Output the (X, Y) coordinate of the center of the cell containing the given text.  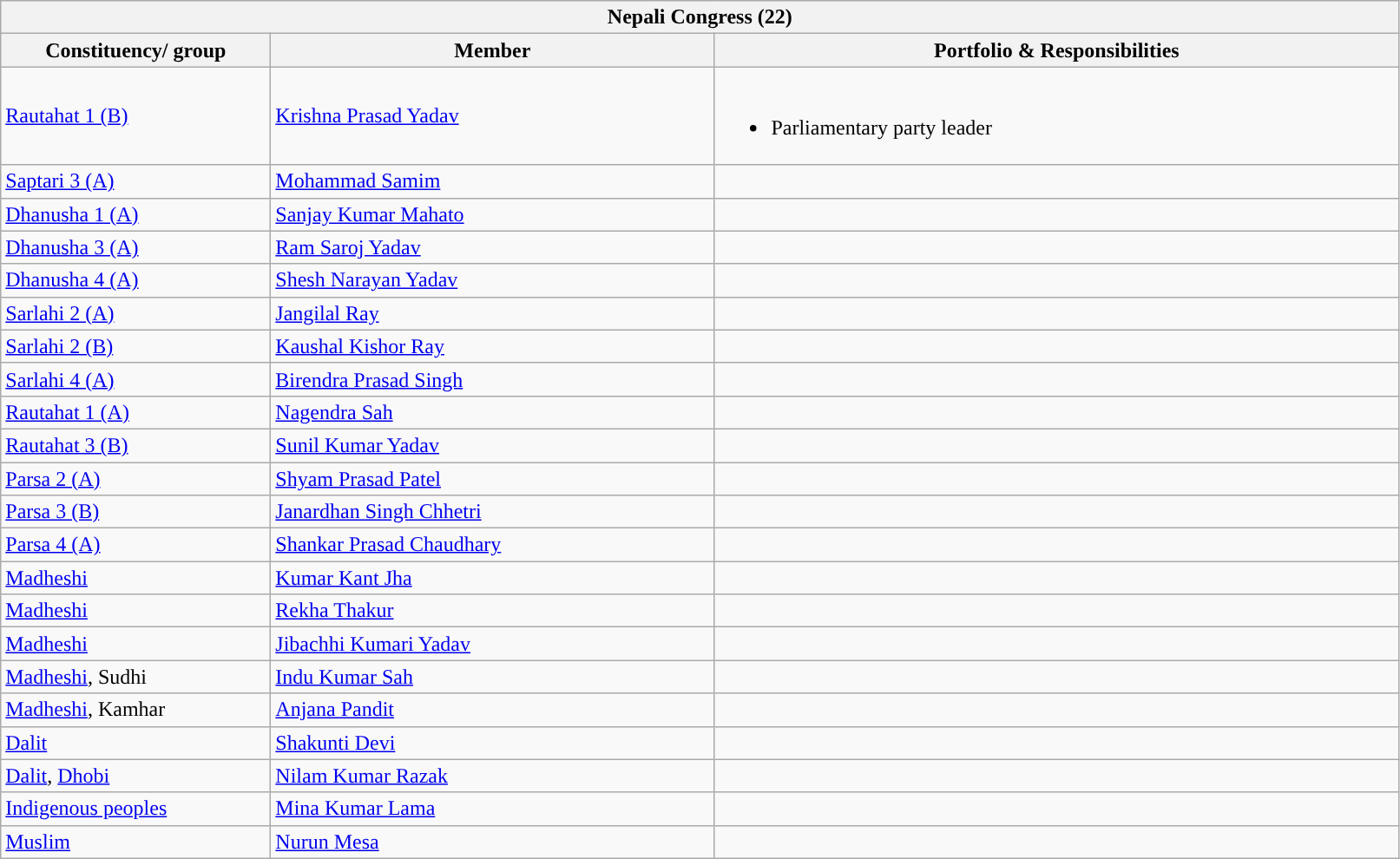
Parsa 3 (B) (135, 512)
Rautahat 3 (B) (135, 445)
Krishna Prasad Yadav (493, 116)
Indu Kumar Sah (493, 677)
Saptari 3 (A) (135, 181)
Anjana Pandit (493, 710)
Rekha Thakur (493, 611)
Janardhan Singh Chhetri (493, 512)
Jangilal Ray (493, 313)
Nagendra Sah (493, 412)
Sarlahi 2 (B) (135, 346)
Shankar Prasad Chaudhary (493, 545)
Parsa 2 (A) (135, 478)
Member (493, 50)
Sarlahi 4 (A) (135, 379)
Mohammad Samim (493, 181)
Jibachhi Kumari Yadav (493, 644)
Kaushal Kishor Ray (493, 346)
Indigenous peoples (135, 809)
Dhanusha 4 (A) (135, 280)
Dhanusha 1 (A) (135, 214)
Ram Saroj Yadav (493, 247)
Rautahat 1 (A) (135, 412)
Dhanusha 3 (A) (135, 247)
Birendra Prasad Singh (493, 379)
Kumar Kant Jha (493, 578)
Sarlahi 2 (A) (135, 313)
Portfolio & Responsibilities (1057, 50)
Constituency/ group (135, 50)
Nepali Congress (22) (700, 17)
Dalit, Dhobi (135, 776)
Madheshi, Kamhar (135, 710)
Shyam Prasad Patel (493, 478)
Rautahat 1 (B) (135, 116)
Shesh Narayan Yadav (493, 280)
Nurun Mesa (493, 842)
Madheshi, Sudhi (135, 677)
Shakunti Devi (493, 743)
Sunil Kumar Yadav (493, 445)
Sanjay Kumar Mahato (493, 214)
Muslim (135, 842)
Mina Kumar Lama (493, 809)
Nilam Kumar Razak (493, 776)
Parsa 4 (A) (135, 545)
Parliamentary party leader (1057, 116)
Dalit (135, 743)
